Provide the [x, y] coordinate of the cell's center where the given text is located.  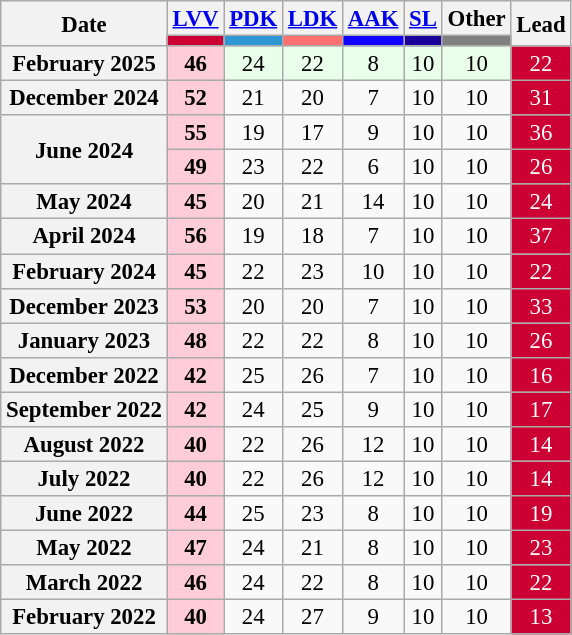
May 2024 [84, 202]
June 2022 [84, 514]
April 2024 [84, 236]
33 [541, 306]
37 [541, 236]
55 [196, 132]
52 [196, 98]
December 2023 [84, 306]
February 2024 [84, 272]
July 2022 [84, 478]
LVV [196, 18]
January 2023 [84, 340]
September 2022 [84, 410]
53 [196, 306]
16 [541, 374]
18 [313, 236]
48 [196, 340]
May 2022 [84, 548]
AAK [372, 18]
36 [541, 132]
August 2022 [84, 444]
February 2022 [84, 618]
56 [196, 236]
SL [423, 18]
44 [196, 514]
13 [541, 618]
27 [313, 618]
Other [476, 18]
June 2024 [84, 150]
6 [372, 168]
December 2024 [84, 98]
December 2022 [84, 374]
47 [196, 548]
49 [196, 168]
Lead [541, 24]
31 [541, 98]
March 2022 [84, 582]
Date [84, 24]
February 2025 [84, 64]
LDK [313, 18]
PDK [254, 18]
